Search for the cell housing the specified text and yield its (x, y) center coordinate. 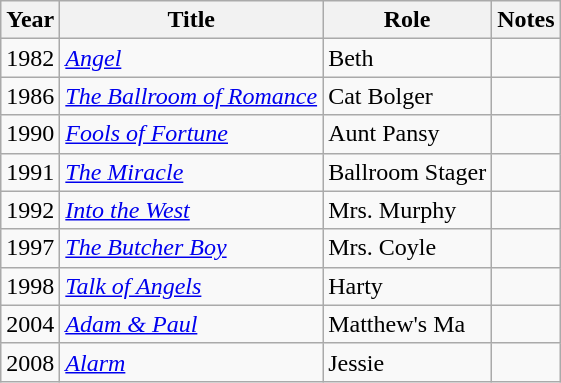
Role (408, 20)
Year (30, 20)
Fools of Fortune (192, 134)
1990 (30, 134)
Matthew's Ma (408, 324)
1986 (30, 96)
2008 (30, 362)
2004 (30, 324)
The Miracle (192, 172)
Mrs. Coyle (408, 248)
1998 (30, 286)
Into the West (192, 210)
Talk of Angels (192, 286)
Alarm (192, 362)
1991 (30, 172)
Cat Bolger (408, 96)
Beth (408, 58)
Title (192, 20)
1982 (30, 58)
Angel (192, 58)
1997 (30, 248)
The Ballroom of Romance (192, 96)
Harty (408, 286)
1992 (30, 210)
Ballroom Stager (408, 172)
Notes (526, 20)
Adam & Paul (192, 324)
Mrs. Murphy (408, 210)
Jessie (408, 362)
The Butcher Boy (192, 248)
Aunt Pansy (408, 134)
